For the text-containing cell, return its midpoint in [X, Y] coordinate format. 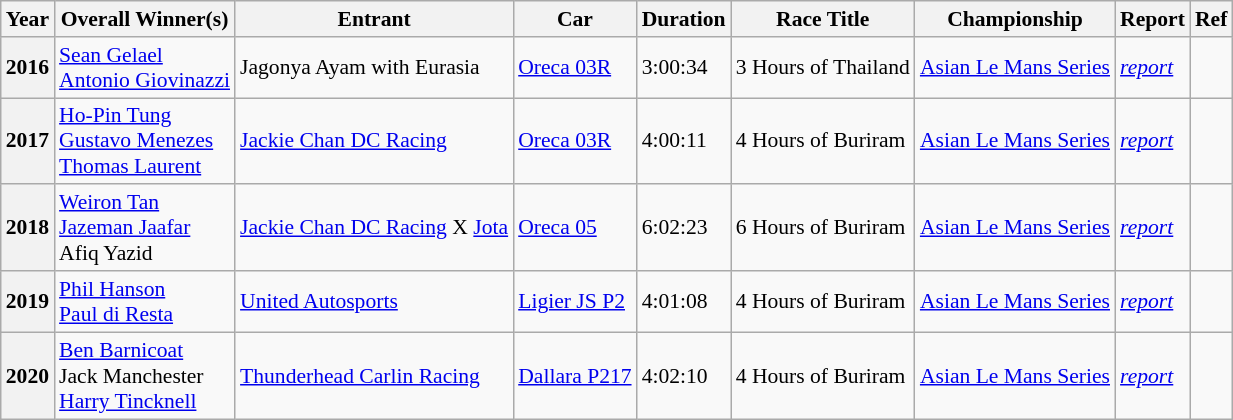
Phil Hanson Paul di Resta [144, 302]
Jagonya Ayam with Eurasia [374, 68]
Ligier JS P2 [574, 302]
3 Hours of Thailand [823, 68]
Oreca 05 [574, 228]
Championship [1015, 19]
2017 [28, 142]
Dallara P217 [574, 376]
Car [574, 19]
Race Title [823, 19]
Entrant [374, 19]
Ref [1211, 19]
Thunderhead Carlin Racing [374, 376]
4:01:08 [684, 302]
2020 [28, 376]
Year [28, 19]
Weiron Tan Jazeman Jaafar Afiq Yazid [144, 228]
6 Hours of Buriram [823, 228]
Jackie Chan DC Racing [374, 142]
2018 [28, 228]
2019 [28, 302]
4:00:11 [684, 142]
Ben Barnicoat Jack Manchester Harry Tincknell [144, 376]
Ho-Pin Tung Gustavo Menezes Thomas Laurent [144, 142]
Overall Winner(s) [144, 19]
2016 [28, 68]
United Autosports [374, 302]
6:02:23 [684, 228]
3:00:34 [684, 68]
Jackie Chan DC Racing X Jota [374, 228]
Duration [684, 19]
Report [1152, 19]
Sean Gelael Antonio Giovinazzi [144, 68]
4:02:10 [684, 376]
